Pinpoint the cell where the given text exists, returning its (X, Y) midpoint coordinate. 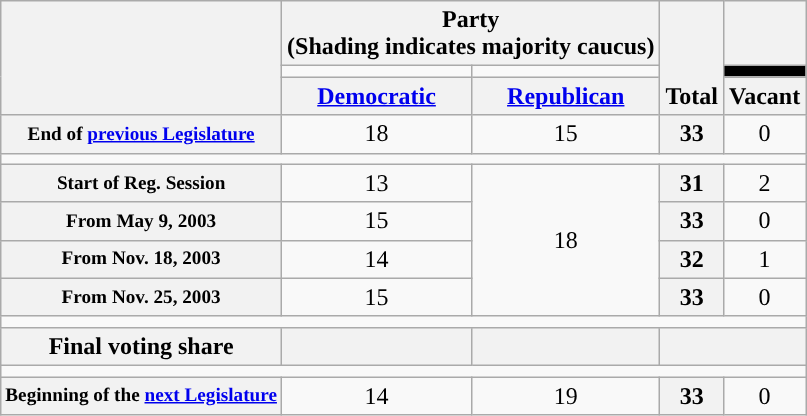
2 (764, 183)
Start of Reg. Session (142, 183)
32 (692, 259)
Republican (566, 96)
Party (Shading indicates majority caucus) (471, 34)
End of previous Legislature (142, 134)
13 (377, 183)
From Nov. 18, 2003 (142, 259)
Democratic (377, 96)
Final voting share (142, 346)
Vacant (764, 96)
31 (692, 183)
Total (692, 58)
From May 9, 2003 (142, 221)
From Nov. 25, 2003 (142, 297)
19 (566, 395)
Beginning of the next Legislature (142, 395)
1 (764, 259)
